For the text-containing cell, return its midpoint in (X, Y) coordinate format. 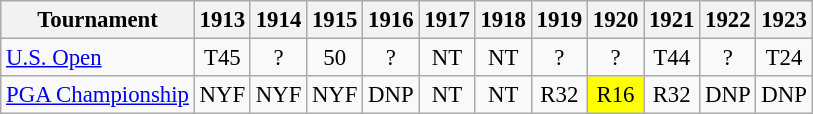
1920 (615, 20)
T44 (672, 58)
T45 (222, 58)
1919 (559, 20)
1917 (447, 20)
1921 (672, 20)
1922 (728, 20)
R16 (615, 95)
U.S. Open (98, 58)
50 (335, 58)
Tournament (98, 20)
1914 (278, 20)
1916 (391, 20)
1923 (784, 20)
1913 (222, 20)
T24 (784, 58)
1918 (503, 20)
1915 (335, 20)
PGA Championship (98, 95)
